Return the (x, y) coordinate for the center point of the cell that contains the specified text.  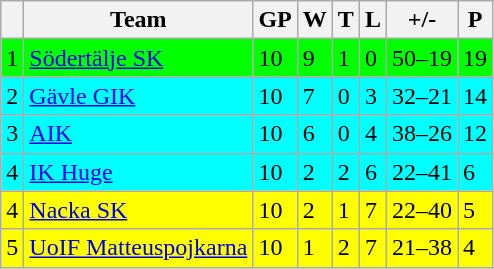
UoIF Matteuspojkarna (138, 248)
AIK (138, 134)
22–40 (422, 210)
12 (476, 134)
IK Huge (138, 172)
19 (476, 58)
38–26 (422, 134)
Team (138, 20)
+/- (422, 20)
T (346, 20)
L (372, 20)
GP (275, 20)
W (314, 20)
32–21 (422, 96)
Nacka SK (138, 210)
21–38 (422, 248)
50–19 (422, 58)
14 (476, 96)
22–41 (422, 172)
P (476, 20)
9 (314, 58)
Södertälje SK (138, 58)
Gävle GIK (138, 96)
